From the cell containing the given text, extract its center point as (X, Y) coordinate. 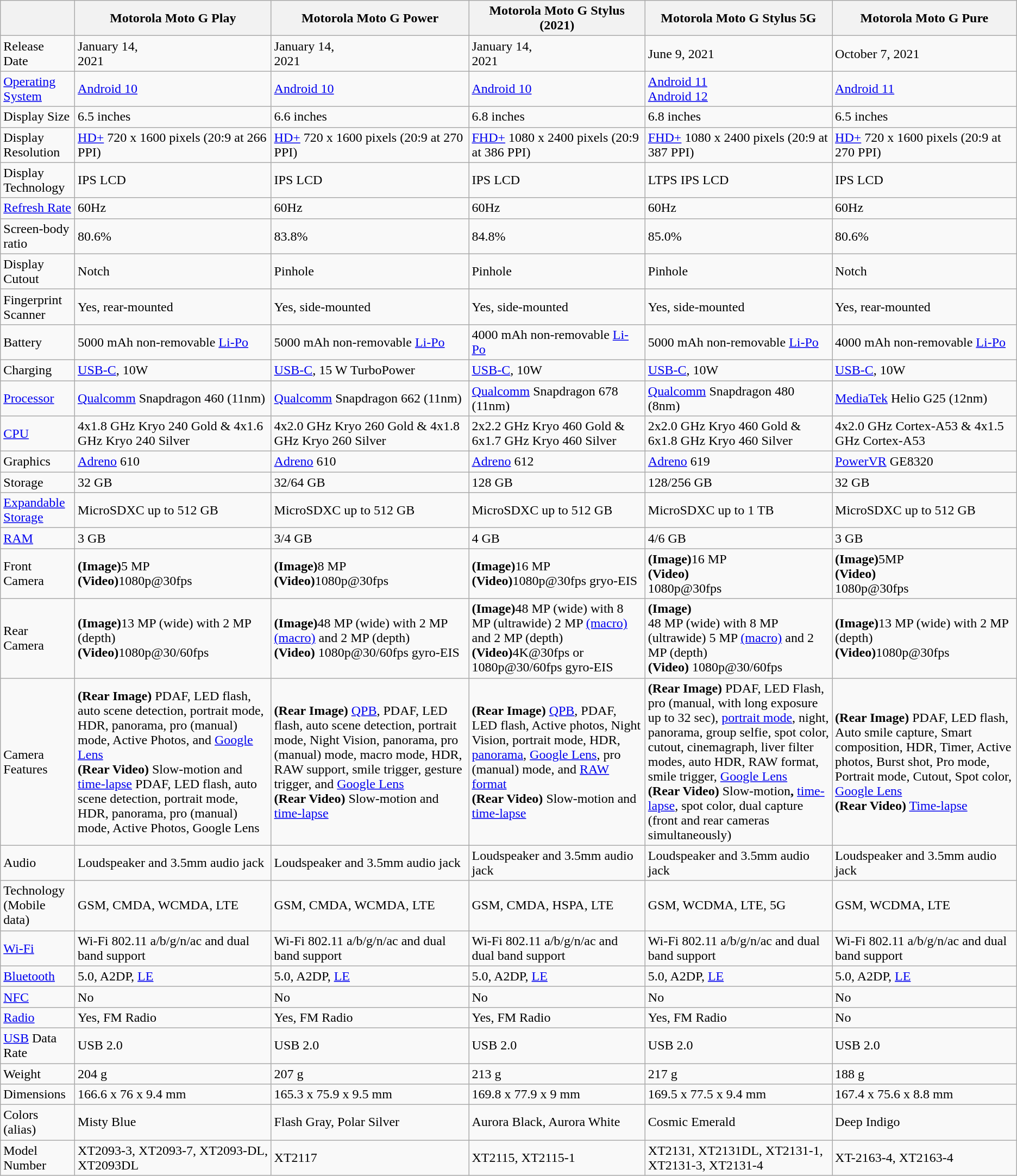
83.8% (370, 236)
Qualcomm Snapdragon 678 (11nm) (557, 398)
Charging (38, 370)
(Image)13 MP (wide) with 2 MP (depth)(Video)1080p@30/60fps (173, 638)
Display Technology (38, 180)
GSM, WCDMA, LTE, 5G (738, 905)
Weight (38, 1074)
XT-2163-4, XT2163-4 (925, 1158)
Graphics (38, 462)
Motorola Moto G Stylus 5G (738, 18)
Technology (Mobile data) (38, 905)
4/6 GB (738, 538)
Colors (alias) (38, 1122)
LTPS IPS LCD (738, 180)
Screen-body ratio (38, 236)
6.6 inches (370, 117)
207 g (370, 1074)
32/64 GB (370, 482)
(Image)8 MP(Video)1080p@30fps (370, 574)
Deep Indigo (925, 1122)
NFC (38, 997)
166.6 x 76 x 9.4 mm (173, 1095)
Fingerprint Scanner (38, 306)
Aurora Black, Aurora White (557, 1122)
188 g (925, 1074)
Front Camera (38, 574)
Processor (38, 398)
(Image)5MP(Video)1080p@30fps (925, 574)
Dimensions (38, 1095)
Flash Gray, Polar Silver (370, 1122)
Battery (38, 342)
Adreno 619 (738, 462)
GSM, CMDA, HSPA, LTE (557, 905)
Release Date (38, 53)
XT2115, XT2115-1 (557, 1158)
Rear Camera (38, 638)
Radio (38, 1017)
XT2131, XT2131DL, XT2131-1, XT2131-3, XT2131-4 (738, 1158)
Misty Blue (173, 1122)
HD+ 720 x 1600 pixels (20:9 at 266 PPI) (173, 144)
Display Resolution (38, 144)
Motorola Moto G Stylus (2021) (557, 18)
Motorola Moto G Play (173, 18)
Adreno 612 (557, 462)
167.4 x 75.6 x 8.8 mm (925, 1095)
Display Size (38, 117)
Model Number (38, 1158)
213 g (557, 1074)
CPU (38, 433)
(Image)48 MP (wide) with 8 MP (ultrawide) 5 MP (macro) and 2 MP (depth)(Video) 1080p@30/60fps (738, 638)
XT2093-3, XT2093-7, XT2093-DL, XT2093DL (173, 1158)
USB Data Rate (38, 1045)
Qualcomm Snapdragon 480 (8nm) (738, 398)
FHD+ 1080 x 2400 pixels (20:9 at 386 PPI) (557, 144)
Bluetooth (38, 976)
Display Cutout (38, 272)
Android 11 (925, 89)
Qualcomm Snapdragon 460 (11nm) (173, 398)
165.3 x 75.9 x 9.5 mm (370, 1095)
4x1.8 GHz Kryo 240 Gold & 4x1.6 GHz Kryo 240 Silver (173, 433)
128 GB (557, 482)
85.0% (738, 236)
Motorola Moto G Pure (925, 18)
June 9, 2021 (738, 53)
(Image)48 MP (wide) with 2 MP (macro) and 2 MP (depth)(Video) 1080p@30/60fps gyro-EIS (370, 638)
Android 11Android 12 (738, 89)
Cosmic Emerald (738, 1122)
169.5 x 77.5 x 9.4 mm (738, 1095)
Camera Features (38, 762)
USB-C, 15 W TurboPower (370, 370)
204 g (173, 1074)
RAM (38, 538)
Audio (38, 863)
169.8 x 77.9 x 9 mm (557, 1095)
GSM, WCDMA, LTE (925, 905)
(Image)13 MP (wide) with 2 MP (depth)(Video)1080p@30fps (925, 638)
84.8% (557, 236)
(Image)5 MP(Video)1080p@30fps (173, 574)
Motorola Moto G Power (370, 18)
PowerVR GE8320 (925, 462)
(Image)16 MP(Video)1080p@30fps gryo-EIS (557, 574)
Storage (38, 482)
MediaTek Helio G25 (12nm) (925, 398)
(Image)48 MP (wide) with 8 MP (ultrawide) 2 MP (macro) and 2 MP (depth)(Video)4K@30fps or 1080p@30/60fps gyro-EIS (557, 638)
4 GB (557, 538)
128/256 GB (738, 482)
3/4 GB (370, 538)
4x2.0 GHz Kryo 260 Gold & 4x1.8 GHz Kryo 260 Silver (370, 433)
Wi-Fi (38, 948)
MicroSDXC up to 1 TB (738, 511)
Operating System (38, 89)
XT2117 (370, 1158)
(Image)16 MP(Video)1080p@30fps (738, 574)
4x2.0 GHz Cortex-A53 & 4x1.5 GHz Cortex-A53 (925, 433)
Qualcomm Snapdragon 662 (11nm) (370, 398)
2x2.0 GHz Kryo 460 Gold & 6x1.8 GHz Kryo 460 Silver (738, 433)
October 7, 2021 (925, 53)
Expandable Storage (38, 511)
Refresh Rate (38, 208)
217 g (738, 1074)
2x2.2 GHz Kryo 460 Gold & 6x1.7 GHz Kryo 460 Silver (557, 433)
FHD+ 1080 x 2400 pixels (20:9 at 387 PPI) (738, 144)
